Output the (x, y) coordinate of the center of the cell containing the given text.  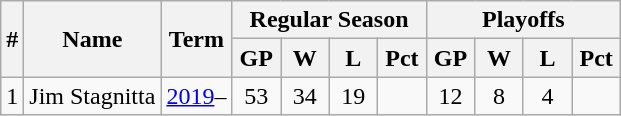
Jim Stagnitta (92, 96)
2019– (196, 96)
19 (354, 96)
34 (304, 96)
Playoffs (523, 20)
Name (92, 39)
53 (256, 96)
4 (548, 96)
Term (196, 39)
Regular Season (329, 20)
1 (12, 96)
12 (450, 96)
# (12, 39)
8 (500, 96)
